Return the (x, y) coordinate for the center point of the cell that contains the specified text.  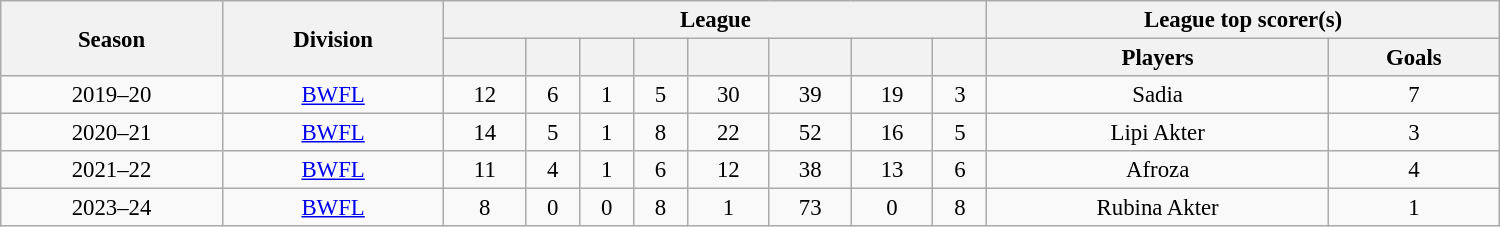
22 (728, 133)
Season (112, 38)
52 (810, 133)
Rubina Akter (1158, 208)
Afroza (1158, 170)
Goals (1414, 58)
Division (333, 38)
30 (728, 95)
38 (810, 170)
7 (1414, 95)
39 (810, 95)
13 (892, 170)
2019–20 (112, 95)
Sadia (1158, 95)
11 (485, 170)
19 (892, 95)
16 (892, 133)
73 (810, 208)
2023–24 (112, 208)
League top scorer(s) (1243, 20)
Lipi Akter (1158, 133)
14 (485, 133)
2021–22 (112, 170)
League (716, 20)
2020–21 (112, 133)
Players (1158, 58)
